Search for the cell housing the specified text and yield its [X, Y] center coordinate. 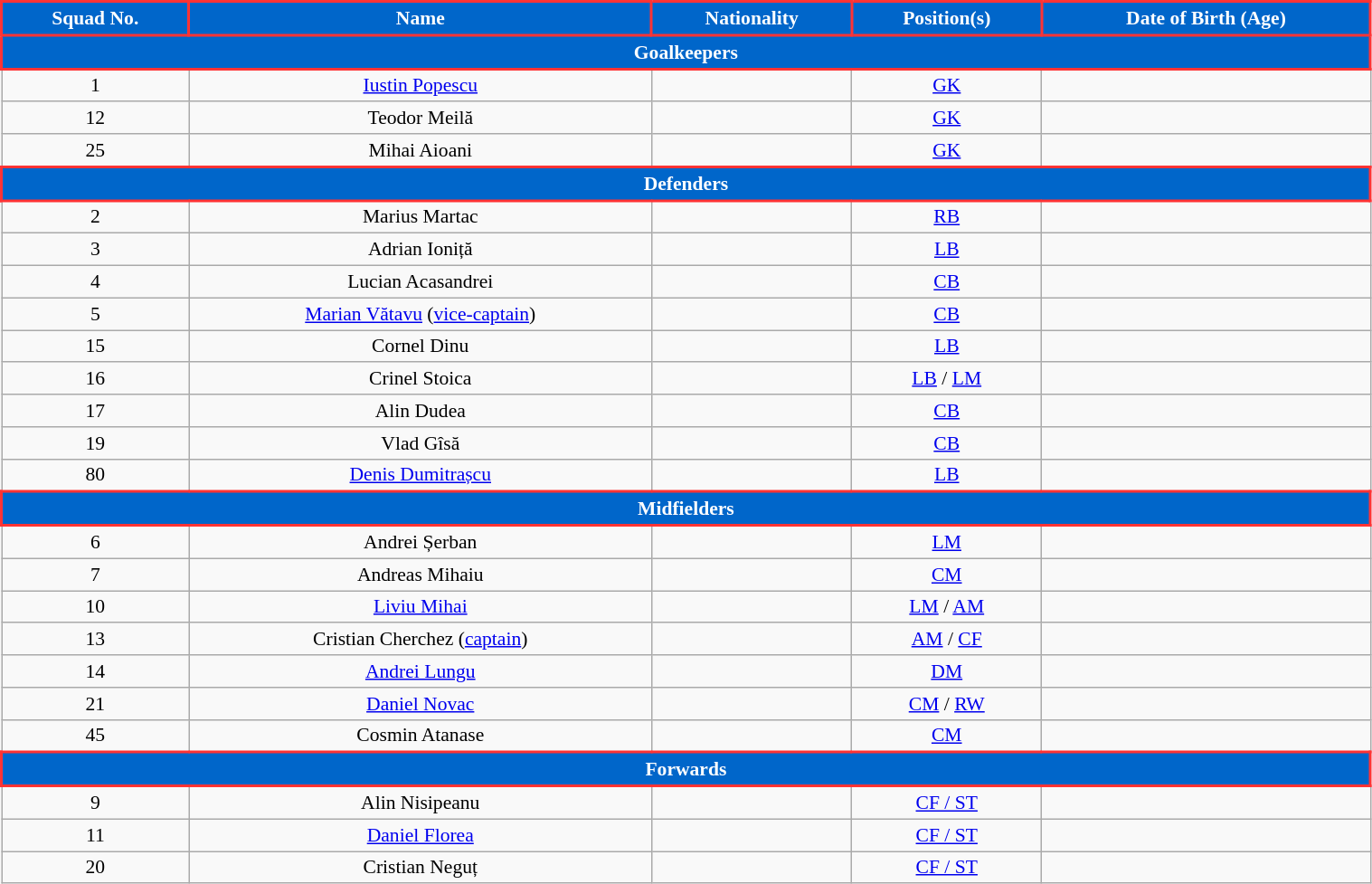
Adrian Ioniță [420, 250]
Denis Dumitrașcu [420, 475]
13 [96, 640]
3 [96, 250]
LM [947, 542]
1 [96, 85]
12 [96, 119]
Position(s) [947, 18]
Andreas Mihaiu [420, 575]
Forwards [686, 769]
Daniel Florea [420, 835]
10 [96, 607]
25 [96, 150]
Cristian Neguț [420, 868]
16 [96, 379]
LM / AM [947, 607]
Crinel Stoica [420, 379]
Cornel Dinu [420, 347]
Alin Dudea [420, 411]
Liviu Mihai [420, 607]
2 [96, 217]
20 [96, 868]
Cosmin Atanase [420, 736]
Daniel Novac [420, 704]
Defenders [686, 185]
Andrei Lungu [420, 671]
9 [96, 803]
Name [420, 18]
15 [96, 347]
Goalkeepers [686, 52]
17 [96, 411]
LB / LM [947, 379]
4 [96, 282]
CM / RW [947, 704]
45 [96, 736]
Iustin Popescu [420, 85]
21 [96, 704]
Teodor Meilă [420, 119]
Marian Vătavu (vice-captain) [420, 314]
11 [96, 835]
Lucian Acasandrei [420, 282]
Date of Birth (Age) [1206, 18]
RB [947, 217]
Squad No. [96, 18]
Alin Nisipeanu [420, 803]
Marius Martac [420, 217]
5 [96, 314]
Cristian Cherchez (captain) [420, 640]
14 [96, 671]
Mihai Aioani [420, 150]
Vlad Gîsă [420, 443]
Andrei Șerban [420, 542]
Midfielders [686, 509]
6 [96, 542]
DM [947, 671]
80 [96, 475]
AM / CF [947, 640]
Nationality [751, 18]
7 [96, 575]
19 [96, 443]
